Return the [x, y] coordinate for the center point of the cell that contains the specified text.  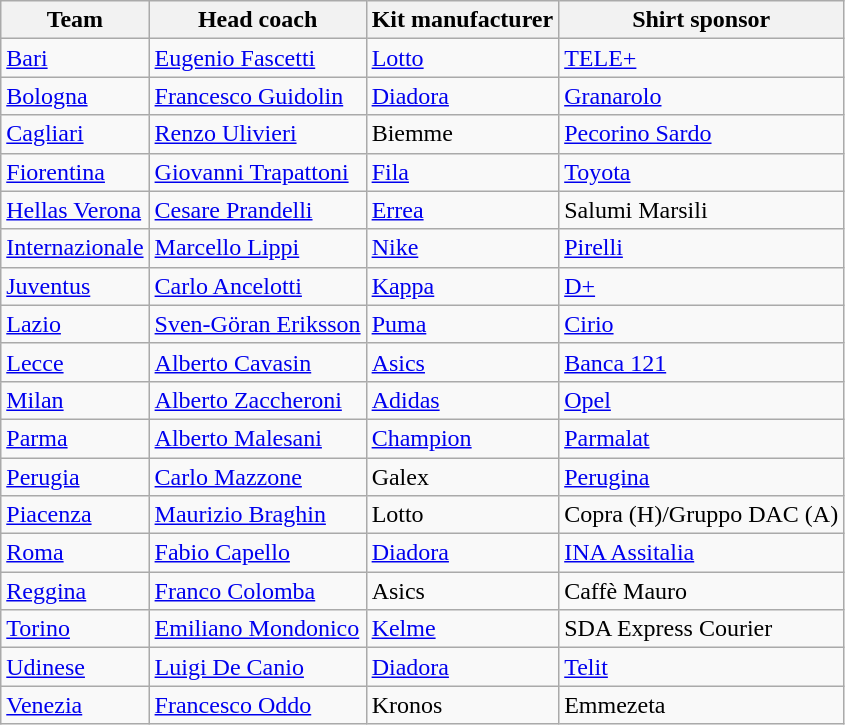
Head coach [258, 20]
Kappa [462, 286]
Carlo Mazzone [258, 477]
SDA Express Courier [702, 629]
Champion [462, 438]
Pecorino Sardo [702, 134]
Giovanni Trapattoni [258, 172]
Granarolo [702, 96]
Kronos [462, 705]
Nike [462, 248]
Salumi Marsili [702, 210]
Udinese [75, 667]
Perugia [75, 477]
INA Assitalia [702, 553]
Shirt sponsor [702, 20]
Adidas [462, 400]
Fabio Capello [258, 553]
Internazionale [75, 248]
Errea [462, 210]
Alberto Malesani [258, 438]
Marcello Lippi [258, 248]
Fila [462, 172]
D+ [702, 286]
Carlo Ancelotti [258, 286]
Eugenio Fascetti [258, 58]
Francesco Guidolin [258, 96]
Roma [75, 553]
Cirio [702, 324]
Emiliano Mondonico [258, 629]
Biemme [462, 134]
Cesare Prandelli [258, 210]
Telit [702, 667]
Milan [75, 400]
Franco Colomba [258, 591]
Kit manufacturer [462, 20]
Puma [462, 324]
Parma [75, 438]
Perugina [702, 477]
Cagliari [75, 134]
Team [75, 20]
Renzo Ulivieri [258, 134]
Luigi De Canio [258, 667]
Lecce [75, 362]
Fiorentina [75, 172]
Piacenza [75, 515]
Hellas Verona [75, 210]
Bologna [75, 96]
Sven-Göran Eriksson [258, 324]
Kelme [462, 629]
Alberto Cavasin [258, 362]
Opel [702, 400]
Alberto Zaccheroni [258, 400]
Caffè Mauro [702, 591]
Copra (H)/Gruppo DAC (A) [702, 515]
Banca 121 [702, 362]
Torino [75, 629]
Emmezeta [702, 705]
Toyota [702, 172]
TELE+ [702, 58]
Francesco Oddo [258, 705]
Venezia [75, 705]
Bari [75, 58]
Lazio [75, 324]
Juventus [75, 286]
Pirelli [702, 248]
Parmalat [702, 438]
Galex [462, 477]
Reggina [75, 591]
Maurizio Braghin [258, 515]
